Locate the cell with the specified text and output its (X, Y) center coordinate. 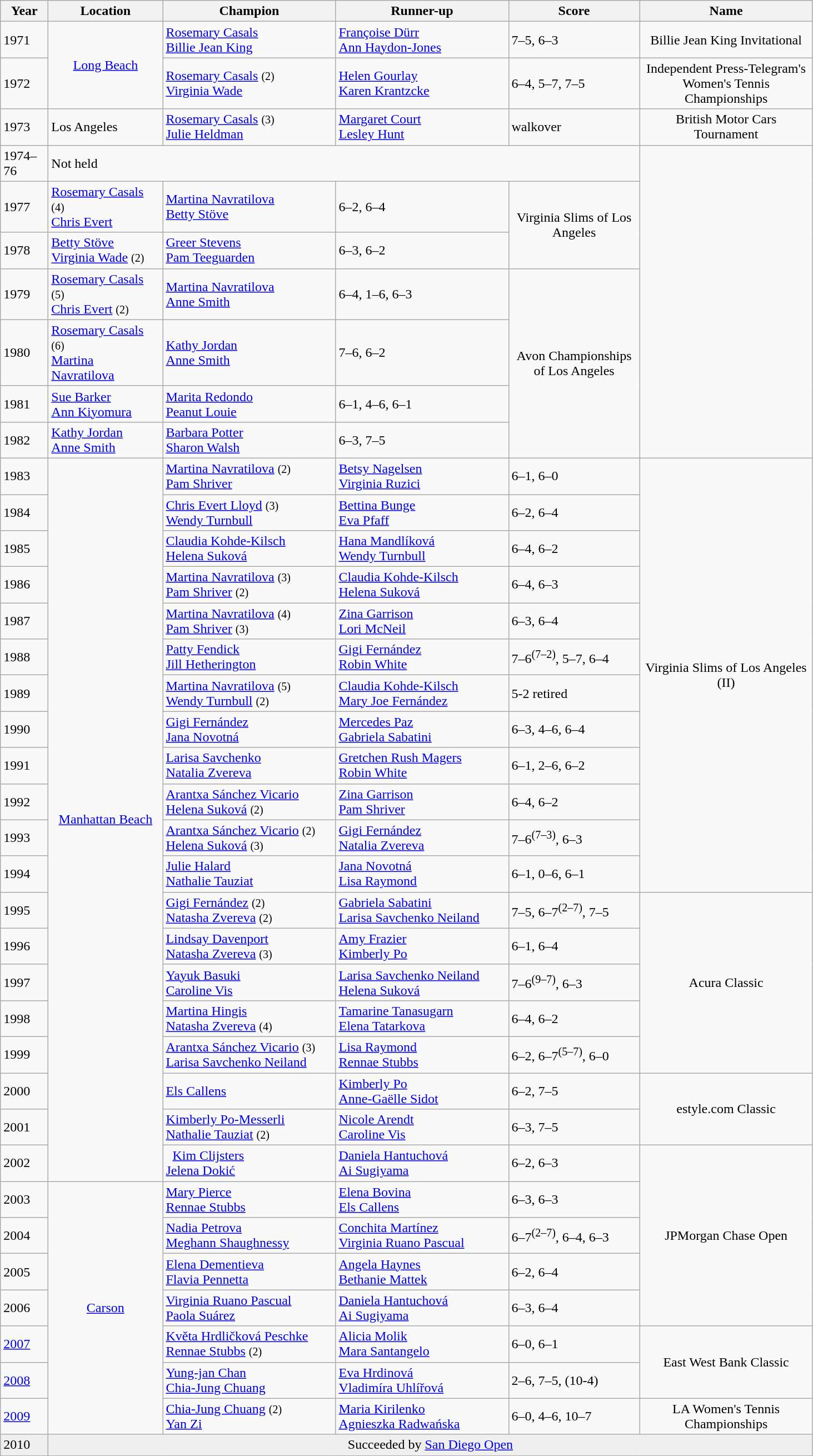
Jana Novotná Lisa Raymond (422, 874)
1972 (24, 83)
6–7(2–7), 6–4, 6–3 (574, 1236)
Runner-up (422, 11)
Succeeded by San Diego Open (430, 1445)
Carson (106, 1308)
1987 (24, 621)
Champion (249, 11)
2009 (24, 1416)
Los Angeles (106, 127)
1993 (24, 838)
6–1, 4–6, 6–1 (422, 403)
1998 (24, 1018)
Conchita Martínez Virginia Ruano Pascual (422, 1236)
Gigi Fernández Jana Novotná (249, 729)
1999 (24, 1055)
Kim Clijsters Jelena Dokić (249, 1164)
Arantxa Sánchez Vicario Helena Suková (2) (249, 801)
1989 (24, 694)
Marita Redondo Peanut Louie (249, 403)
1981 (24, 403)
1992 (24, 801)
Zina Garrison Pam Shriver (422, 801)
Alicia Molik Mara Santangelo (422, 1344)
Rosemary Casals (6) Martina Navratilova (106, 352)
Maria Kirilenko Agnieszka Radwańska (422, 1416)
1991 (24, 766)
1977 (24, 207)
Yung-jan Chan Chia-Jung Chuang (249, 1380)
Martina Navratilova (5) Wendy Turnbull (2) (249, 694)
Elena Dementieva Flavia Pennetta (249, 1271)
5-2 retired (574, 694)
Rosemary Casals (2) Virginia Wade (249, 83)
Virginia Slims of Los Angeles (II) (726, 675)
Name (726, 11)
6–3, 6–2 (422, 250)
1973 (24, 127)
Score (574, 11)
estyle.com Classic (726, 1109)
Not held (344, 163)
Gabriela Sabatini Larisa Savchenko Neiland (422, 910)
Helen Gourlay Karen Krantzcke (422, 83)
Amy Frazier Kimberly Po (422, 946)
Rosemary Casals (4) Chris Evert (106, 207)
6–0, 4–6, 10–7 (574, 1416)
Patty Fendick Jill Hetherington (249, 657)
6–4, 6–3 (574, 585)
walkover (574, 127)
Lindsay Davenport Natasha Zvereva (3) (249, 946)
1979 (24, 294)
Betsy Nagelsen Virginia Ruzici (422, 476)
Hana Mandlíková Wendy Turnbull (422, 549)
Lisa Raymond Rennae Stubbs (422, 1055)
Bettina Bunge Eva Pfaff (422, 512)
Virginia Ruano Pascual Paola Suárez (249, 1308)
2000 (24, 1090)
Rosemary Casals (5) Chris Evert (2) (106, 294)
Margaret Court Lesley Hunt (422, 127)
2004 (24, 1236)
Barbara Potter Sharon Walsh (249, 440)
6–1, 6–4 (574, 946)
7–5, 6–3 (574, 40)
Arantxa Sánchez Vicario (3) Larisa Savchenko Neiland (249, 1055)
Chia-Jung Chuang (2) Yan Zi (249, 1416)
Zina Garrison Lori McNeil (422, 621)
2–6, 7–5, (10-4) (574, 1380)
1996 (24, 946)
1984 (24, 512)
2008 (24, 1380)
Larisa Savchenko Neiland Helena Suková (422, 983)
Acura Classic (726, 983)
1985 (24, 549)
Chris Evert Lloyd (3) Wendy Turnbull (249, 512)
1994 (24, 874)
Gigi Fernández Natalia Zvereva (422, 838)
6–2, 6–7(5–7), 6–0 (574, 1055)
6–0, 6–1 (574, 1344)
Year (24, 11)
Rosemary Casals (3) Julie Heldman (249, 127)
1974–76 (24, 163)
6–1, 0–6, 6–1 (574, 874)
6–3, 4–6, 6–4 (574, 729)
6–2, 6–3 (574, 1164)
Julie Halard Nathalie Tauziat (249, 874)
1997 (24, 983)
Els Callens (249, 1090)
1986 (24, 585)
1995 (24, 910)
6–4, 5–7, 7–5 (574, 83)
Gretchen Rush Magers Robin White (422, 766)
Claudia Kohde-Kilsch Mary Joe Fernández (422, 694)
7–6(7–2), 5–7, 6–4 (574, 657)
Nadia Petrova Meghann Shaughnessy (249, 1236)
Kimberly Po Anne-Gaëlle Sidot (422, 1090)
Mercedes Paz Gabriela Sabatini (422, 729)
1971 (24, 40)
Nicole Arendt Caroline Vis (422, 1127)
2003 (24, 1199)
Yayuk Basuki Caroline Vis (249, 983)
Betty Stöve Virginia Wade (2) (106, 250)
Location (106, 11)
6–1, 6–0 (574, 476)
Manhattan Beach (106, 819)
2006 (24, 1308)
6–1, 2–6, 6–2 (574, 766)
1988 (24, 657)
1980 (24, 352)
1982 (24, 440)
Gigi Fernández (2) Natasha Zvereva (2) (249, 910)
Mary Pierce Rennae Stubbs (249, 1199)
Rosemary Casals Billie Jean King (249, 40)
Sue Barker Ann Kiyomura (106, 403)
East West Bank Classic (726, 1362)
2002 (24, 1164)
Martina Navratilova Betty Stöve (249, 207)
JPMorgan Chase Open (726, 1236)
Martina Navratilova Anne Smith (249, 294)
Gigi Fernández Robin White (422, 657)
Billie Jean King Invitational (726, 40)
2005 (24, 1271)
7–6(9–7), 6–3 (574, 983)
Kimberly Po-Messerli Nathalie Tauziat (2) (249, 1127)
7–6(7–3), 6–3 (574, 838)
6–3, 6–3 (574, 1199)
Martina Navratilova (3) Pam Shriver (2) (249, 585)
British Motor Cars Tournament (726, 127)
Martina Navratilova (2) Pam Shriver (249, 476)
Tamarine Tanasugarn Elena Tatarkova (422, 1018)
Greer Stevens Pam Teeguarden (249, 250)
Eva Hrdinová Vladimíra Uhlířová (422, 1380)
Martina Navratilova (4) Pam Shriver (3) (249, 621)
Angela Haynes Bethanie Mattek (422, 1271)
1983 (24, 476)
6–4, 1–6, 6–3 (422, 294)
Arantxa Sánchez Vicario (2) Helena Suková (3) (249, 838)
1990 (24, 729)
6–2, 7–5 (574, 1090)
Long Beach (106, 66)
Martina Hingis Natasha Zvereva (4) (249, 1018)
Květa Hrdličková Peschke Rennae Stubbs (2) (249, 1344)
1978 (24, 250)
2007 (24, 1344)
LA Women's Tennis Championships (726, 1416)
Elena Bovina Els Callens (422, 1199)
7–6, 6–2 (422, 352)
Françoise Dürr Ann Haydon-Jones (422, 40)
2010 (24, 1445)
2001 (24, 1127)
Larisa Savchenko Natalia Zvereva (249, 766)
7–5, 6–7(2–7), 7–5 (574, 910)
Avon Championships of Los Angeles (574, 363)
Virginia Slims of Los Angeles (574, 225)
Independent Press-Telegram'sWomen's Tennis Championships (726, 83)
